Capture the cell that displays the provided text and extract its (x, y) central coordinate. 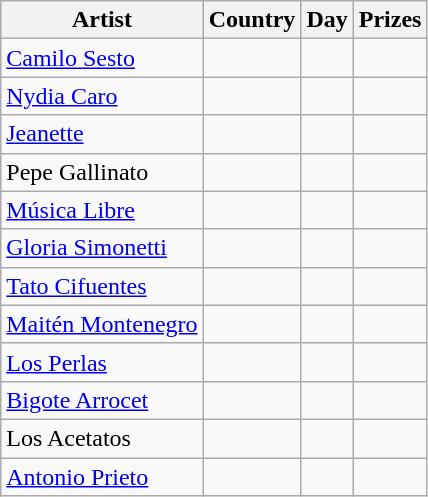
Tato Cifuentes (102, 286)
Camilo Sesto (102, 58)
Gloria Simonetti (102, 248)
Pepe Gallinato (102, 172)
Prizes (390, 20)
Los Acetatos (102, 438)
Jeanette (102, 134)
Nydia Caro (102, 96)
Maitén Montenegro (102, 324)
Day (327, 20)
Los Perlas (102, 362)
Artist (102, 20)
Música Libre (102, 210)
Antonio Prieto (102, 477)
Country (252, 20)
Bigote Arrocet (102, 400)
